Detect which cell encompasses the target text, then output its [X, Y] center coordinate. 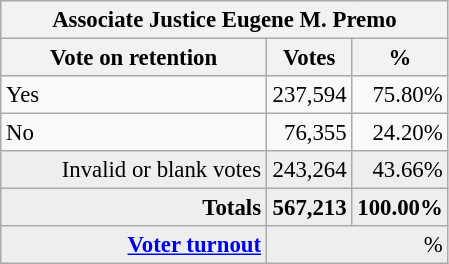
243,264 [309, 170]
Voter turnout [134, 245]
Vote on retention [134, 58]
75.80% [400, 95]
237,594 [309, 95]
100.00% [400, 208]
Yes [134, 95]
No [134, 133]
567,213 [309, 208]
Votes [309, 58]
24.20% [400, 133]
Totals [134, 208]
Invalid or blank votes [134, 170]
76,355 [309, 133]
Associate Justice Eugene M. Premo [224, 20]
43.66% [400, 170]
